Search for the cell housing the specified text and yield its [X, Y] center coordinate. 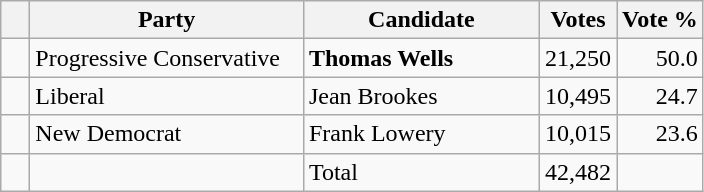
10,495 [578, 96]
Party [167, 20]
Jean Brookes [421, 96]
Total [421, 172]
Progressive Conservative [167, 58]
50.0 [660, 58]
10,015 [578, 134]
Frank Lowery [421, 134]
New Democrat [167, 134]
23.6 [660, 134]
Liberal [167, 96]
21,250 [578, 58]
Votes [578, 20]
Vote % [660, 20]
24.7 [660, 96]
Thomas Wells [421, 58]
Candidate [421, 20]
42,482 [578, 172]
